From the cell containing the given text, extract its center point as [x, y] coordinate. 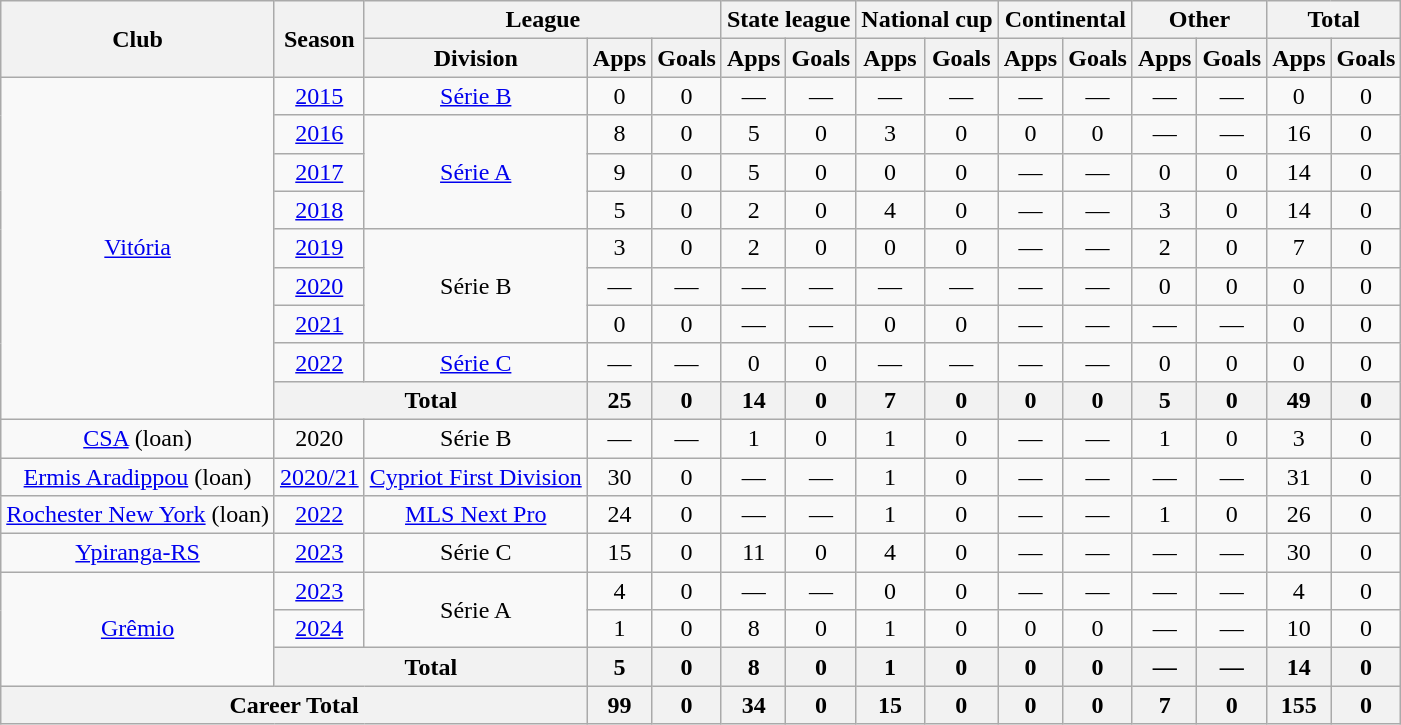
Season [319, 39]
Vitória [138, 248]
2018 [319, 210]
31 [1299, 477]
Career Total [294, 705]
Other [1199, 20]
State league [788, 20]
34 [753, 705]
11 [753, 553]
25 [619, 400]
Continental [1065, 20]
49 [1299, 400]
Cypriot First Division [476, 477]
CSA (loan) [138, 438]
10 [1299, 629]
Grêmio [138, 629]
2020/21 [319, 477]
MLS Next Pro [476, 515]
League [542, 20]
Club [138, 39]
Ermis Aradippou (loan) [138, 477]
2017 [319, 172]
2021 [319, 324]
Rochester New York (loan) [138, 515]
2015 [319, 96]
16 [1299, 134]
9 [619, 172]
2019 [319, 248]
26 [1299, 515]
99 [619, 705]
Ypiranga-RS [138, 553]
24 [619, 515]
National cup [927, 20]
2016 [319, 134]
155 [1299, 705]
2024 [319, 629]
Division [476, 58]
